Return (x, y) of the center of cell containing provided text 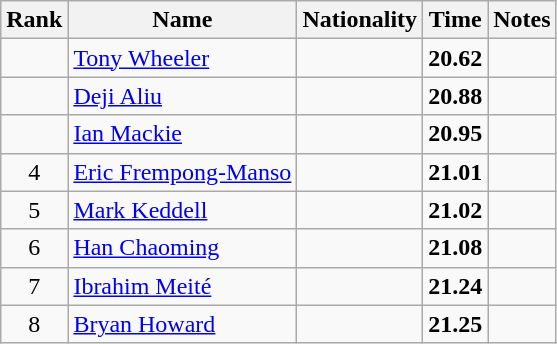
Mark Keddell (182, 210)
21.01 (456, 172)
20.88 (456, 96)
Eric Frempong-Manso (182, 172)
5 (34, 210)
Time (456, 20)
Nationality (360, 20)
4 (34, 172)
21.24 (456, 286)
21.25 (456, 324)
20.95 (456, 134)
6 (34, 248)
Tony Wheeler (182, 58)
Notes (522, 20)
Ian Mackie (182, 134)
Bryan Howard (182, 324)
20.62 (456, 58)
Han Chaoming (182, 248)
21.02 (456, 210)
Ibrahim Meité (182, 286)
21.08 (456, 248)
8 (34, 324)
Rank (34, 20)
7 (34, 286)
Name (182, 20)
Deji Aliu (182, 96)
